Locate the cell with the specified text and output its (X, Y) center coordinate. 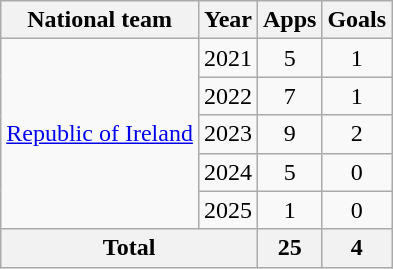
2021 (228, 58)
7 (289, 96)
Goals (357, 20)
Total (130, 248)
4 (357, 248)
Year (228, 20)
2022 (228, 96)
2025 (228, 210)
National team (100, 20)
Apps (289, 20)
2 (357, 134)
9 (289, 134)
Republic of Ireland (100, 134)
2024 (228, 172)
25 (289, 248)
2023 (228, 134)
